Capture the cell that displays the provided text and extract its (x, y) central coordinate. 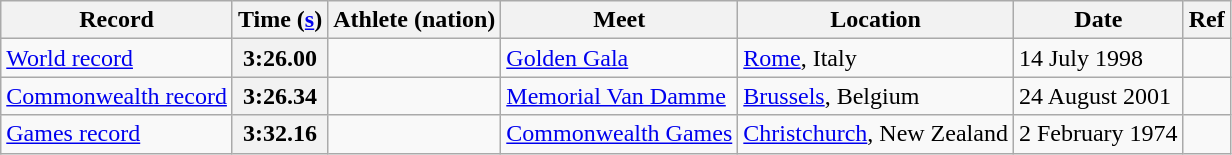
2 February 1974 (1098, 134)
Meet (620, 20)
Memorial Van Damme (620, 96)
Commonwealth Games (620, 134)
Games record (117, 134)
Location (876, 20)
Ref (1206, 20)
Commonwealth record (117, 96)
3:26.34 (280, 96)
Golden Gala (620, 58)
24 August 2001 (1098, 96)
World record (117, 58)
Date (1098, 20)
Athlete (nation) (414, 20)
Brussels, Belgium (876, 96)
Rome, Italy (876, 58)
Christchurch, New Zealand (876, 134)
Time (s) (280, 20)
14 July 1998 (1098, 58)
3:26.00 (280, 58)
3:32.16 (280, 134)
Record (117, 20)
